Pinpoint the cell where the given text exists, returning its [X, Y] midpoint coordinate. 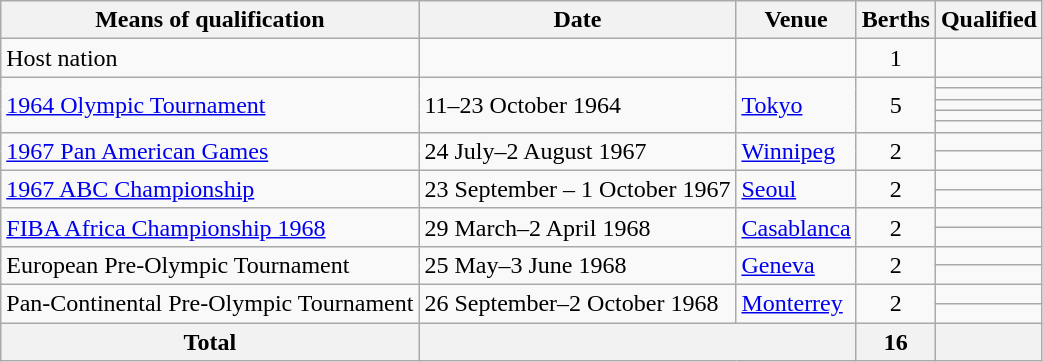
Date [578, 20]
11–23 October 1964 [578, 104]
1967 Pan American Games [210, 151]
24 July–2 August 1967 [578, 151]
Qualified [988, 20]
European Pre-Olympic Tournament [210, 265]
29 March–2 April 1968 [578, 227]
1 [896, 58]
Seoul [796, 189]
Monterrey [796, 303]
Winnipeg [796, 151]
23 September – 1 October 1967 [578, 189]
16 [896, 341]
Berths [896, 20]
Host nation [210, 58]
1967 ABC Championship [210, 189]
Casablanca [796, 227]
Pan-Continental Pre-Olympic Tournament [210, 303]
Total [210, 341]
Geneva [796, 265]
Tokyo [796, 104]
Means of qualification [210, 20]
25 May–3 June 1968 [578, 265]
FIBA Africa Championship 1968 [210, 227]
Venue [796, 20]
26 September–2 October 1968 [578, 303]
1964 Olympic Tournament [210, 104]
5 [896, 104]
